From the cell containing the given text, extract its center point as (X, Y) coordinate. 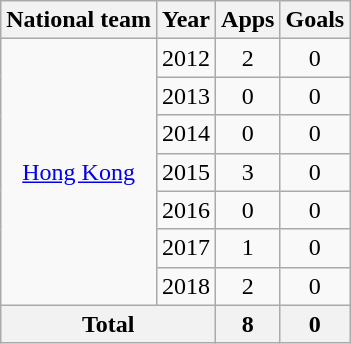
2014 (186, 134)
Hong Kong (79, 172)
8 (248, 324)
Apps (248, 20)
National team (79, 20)
Total (108, 324)
2017 (186, 248)
Year (186, 20)
2012 (186, 58)
2015 (186, 172)
2013 (186, 96)
3 (248, 172)
Goals (315, 20)
2016 (186, 210)
2018 (186, 286)
1 (248, 248)
